Find where the given text appears and provide that cell's center as (X, Y) coordinate. 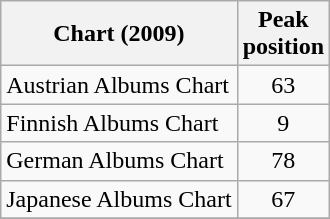
Chart (2009) (119, 34)
Japanese Albums Chart (119, 199)
Austrian Albums Chart (119, 85)
63 (283, 85)
Peakposition (283, 34)
67 (283, 199)
Finnish Albums Chart (119, 123)
78 (283, 161)
German Albums Chart (119, 161)
9 (283, 123)
